Output the (x, y) coordinate of the center of the cell containing the given text.  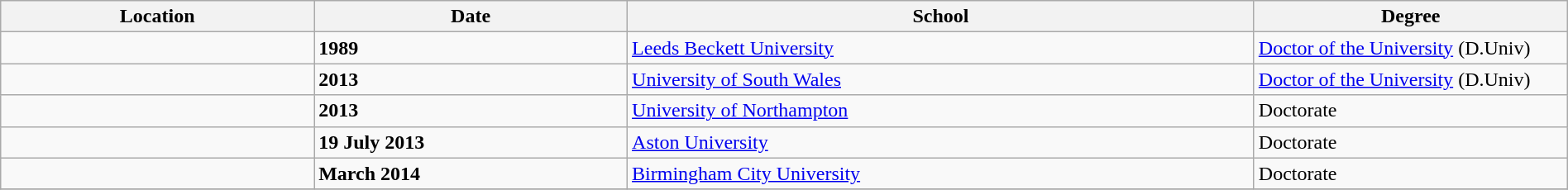
1989 (471, 48)
Aston University (941, 142)
19 July 2013 (471, 142)
Location (157, 17)
March 2014 (471, 173)
Degree (1411, 17)
School (941, 17)
University of South Wales (941, 79)
Date (471, 17)
University of Northampton (941, 111)
Birmingham City University (941, 173)
Leeds Beckett University (941, 48)
